Return the [x, y] coordinate for the center point of the cell that contains the specified text.  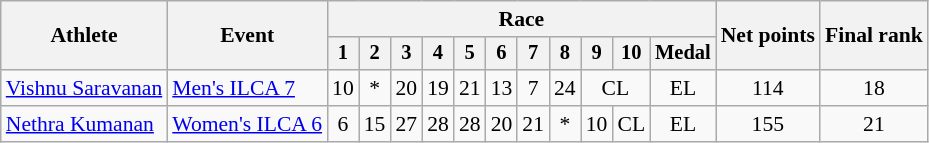
Medal [683, 54]
114 [768, 88]
15 [375, 124]
1 [343, 54]
Race [522, 19]
19 [438, 88]
Women's ILCA 6 [247, 124]
155 [768, 124]
Net points [768, 36]
8 [565, 54]
5 [470, 54]
4 [438, 54]
27 [406, 124]
Vishnu Saravanan [84, 88]
24 [565, 88]
13 [502, 88]
Athlete [84, 36]
Final rank [874, 36]
18 [874, 88]
Event [247, 36]
Nethra Kumanan [84, 124]
3 [406, 54]
Men's ILCA 7 [247, 88]
2 [375, 54]
9 [597, 54]
